Detect which cell encompasses the target text, then output its (x, y) center coordinate. 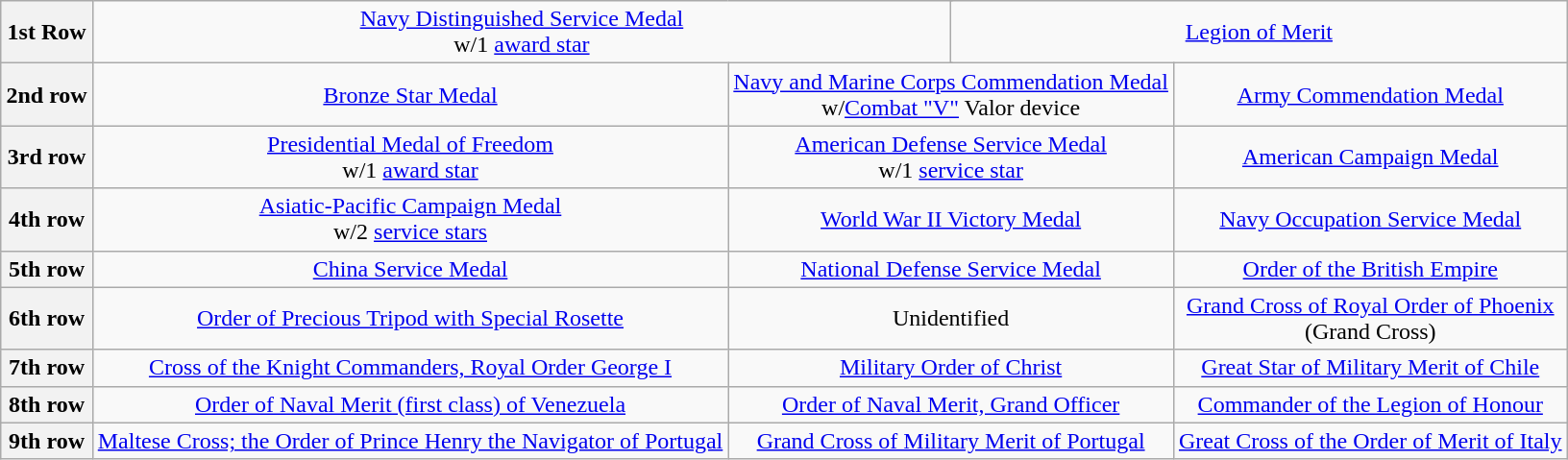
5th row (46, 269)
Order of the British Empire (1370, 269)
Order of Precious Tripod with Special Rosette (410, 319)
Bronze Star Medal (410, 94)
Unidentified (951, 319)
World War II Victory Medal (951, 219)
6th row (46, 319)
China Service Medal (410, 269)
American Campaign Medal (1370, 157)
Grand Cross of Military Merit of Portugal (951, 441)
Order of Naval Merit (first class) of Venezuela (410, 404)
1st Row (46, 33)
Cross of the Knight Commanders, Royal Order George I (410, 368)
Great Star of Military Merit of Chile (1370, 368)
3rd row (46, 157)
Asiatic-Pacific Campaign Medalw/2 service stars (410, 219)
Great Cross of the Order of Merit of Italy (1370, 441)
2nd row (46, 94)
Commander of the Legion of Honour (1370, 404)
Army Commendation Medal (1370, 94)
8th row (46, 404)
9th row (46, 441)
Grand Cross of Royal Order of Phoenix(Grand Cross) (1370, 319)
Navy and Marine Corps Commendation Medalw/Combat "V" Valor device (951, 94)
4th row (46, 219)
Presidential Medal of Freedomw/1 award star (410, 157)
Navy Occupation Service Medal (1370, 219)
National Defense Service Medal (951, 269)
Navy Distinguished Service Medalw/1 award star (521, 33)
Order of Naval Merit, Grand Officer (951, 404)
Military Order of Christ (951, 368)
Maltese Cross; the Order of Prince Henry the Navigator of Portugal (410, 441)
American Defense Service Medalw/1 service star (951, 157)
7th row (46, 368)
Legion of Merit (1259, 33)
